Return the [x, y] coordinate for the center point of the cell that contains the specified text.  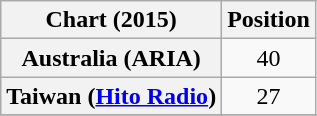
Australia (ARIA) [112, 58]
Taiwan (Hito Radio) [112, 96]
27 [269, 96]
Position [269, 20]
40 [269, 58]
Chart (2015) [112, 20]
